Capture the cell that displays the provided text and extract its (X, Y) central coordinate. 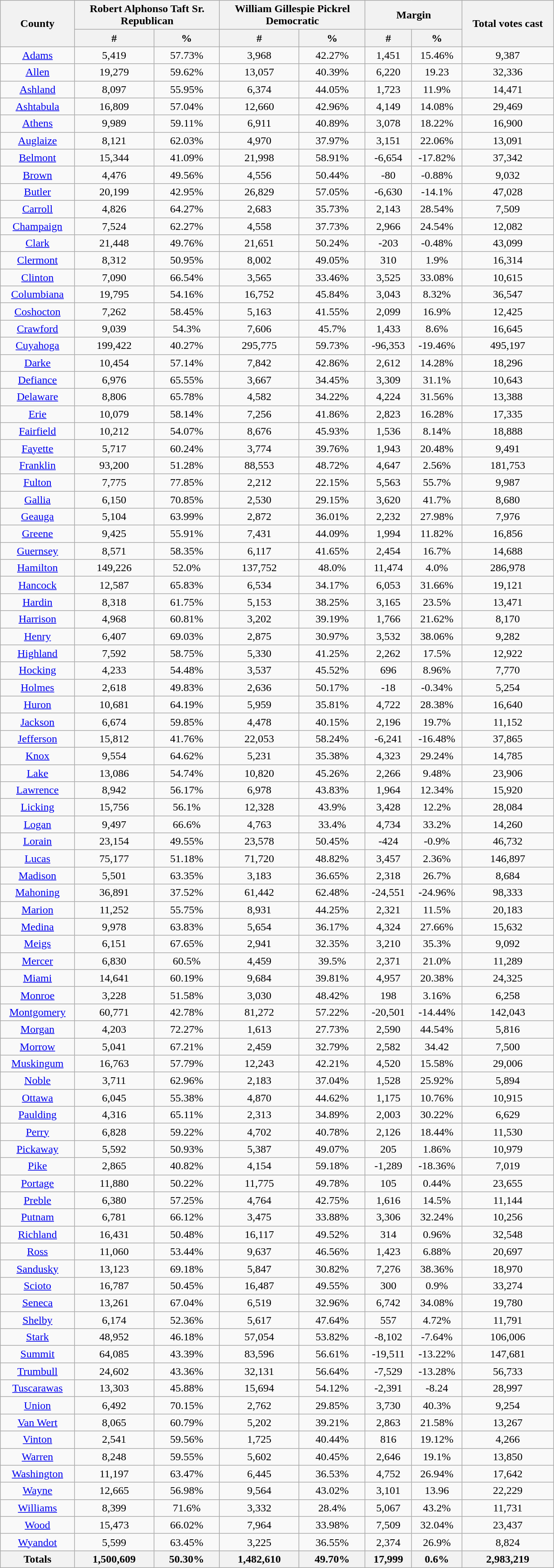
9,039 (114, 329)
7,592 (114, 653)
6.88% (437, 1251)
15,812 (114, 739)
Pike (38, 1166)
2,266 (388, 773)
2,872 (260, 517)
27.98% (437, 517)
29,006 (508, 1064)
16.9% (437, 312)
48.72% (332, 465)
Wood (38, 1525)
53.82% (332, 1337)
28.4% (332, 1508)
1,964 (388, 790)
6,674 (114, 722)
2.56% (437, 465)
33.88% (332, 1217)
35.3% (437, 944)
22,053 (260, 739)
44.62% (332, 1098)
Scioto (38, 1286)
3,210 (388, 944)
43,099 (508, 243)
-0.9% (437, 841)
Muskingum (38, 1064)
5,816 (508, 1029)
7,524 (114, 226)
24,602 (114, 1371)
3,711 (114, 1081)
Butler (38, 192)
1,536 (388, 431)
5,330 (260, 653)
-80 (388, 175)
1,725 (260, 1440)
7,775 (114, 482)
County (38, 23)
16,752 (260, 295)
7,019 (508, 1166)
Allen (38, 72)
51.28% (187, 465)
-13.22% (437, 1354)
3,537 (260, 670)
Total votes cast (508, 23)
2,941 (260, 944)
29.85% (332, 1405)
56.1% (187, 807)
5,153 (260, 602)
24.54% (437, 226)
4,324 (388, 927)
50.93% (187, 1149)
54.16% (187, 295)
2,683 (260, 209)
23.5% (437, 602)
Meigs (38, 944)
10,454 (114, 363)
-17.82% (437, 158)
57.25% (187, 1200)
11.5% (437, 910)
Lawrence (38, 790)
62.96% (187, 1081)
2,582 (388, 1047)
13,388 (508, 397)
Erie (38, 414)
42.86% (332, 363)
26.94% (437, 1474)
Darke (38, 363)
66.12% (187, 1217)
81,272 (260, 1012)
Paulding (38, 1115)
15,632 (508, 927)
42.75% (332, 1200)
57.05% (332, 192)
11,152 (508, 722)
59.18% (332, 1166)
11,791 (508, 1320)
28,997 (508, 1388)
45.52% (332, 670)
Morgan (38, 1029)
36.01% (332, 517)
4,520 (388, 1064)
Fayette (38, 448)
Pickaway (38, 1149)
-8,102 (388, 1337)
Union (38, 1405)
4,870 (260, 1098)
2,541 (114, 1440)
4,752 (388, 1474)
2,618 (114, 687)
59.22% (187, 1132)
3,306 (388, 1217)
3,030 (260, 995)
57.22% (332, 1012)
12.2% (437, 807)
2,612 (388, 363)
6,534 (260, 585)
10,820 (260, 773)
41.86% (332, 414)
41.65% (332, 551)
52.36% (187, 1320)
13,123 (114, 1268)
41.25% (332, 653)
98,333 (508, 893)
5,563 (388, 482)
4,266 (508, 1440)
56,733 (508, 1371)
37.04% (332, 1081)
Harrison (38, 619)
58.35% (187, 551)
2,374 (388, 1542)
20,697 (508, 1251)
37.52% (187, 893)
14.08% (437, 106)
2.36% (437, 859)
64,085 (114, 1354)
3,165 (388, 602)
19,780 (508, 1303)
Lucas (38, 859)
Henry (38, 636)
56.17% (187, 790)
1.9% (437, 260)
8,571 (114, 551)
2,875 (260, 636)
2,459 (260, 1047)
56.64% (332, 1371)
38.36% (437, 1268)
14,785 (508, 756)
314 (388, 1234)
26.7% (437, 876)
9,978 (114, 927)
13,850 (508, 1457)
16,117 (260, 1234)
6,828 (114, 1132)
Auglaize (38, 141)
49.70% (332, 1559)
12,243 (260, 1064)
8,680 (508, 500)
6,742 (388, 1303)
43.36% (187, 1371)
2,983,219 (508, 1559)
27.73% (332, 1029)
50.95% (187, 260)
22,229 (508, 1491)
2,313 (260, 1115)
17,999 (388, 1559)
46.56% (332, 1251)
38.06% (437, 636)
Delaware (38, 397)
36.65% (332, 876)
300 (388, 1286)
13.96 (437, 1491)
5,202 (260, 1423)
7,500 (508, 1047)
7,964 (260, 1525)
4.72% (437, 1320)
6,830 (114, 961)
Champaign (38, 226)
34.08% (437, 1303)
106,006 (508, 1337)
54.48% (187, 670)
-2,391 (388, 1388)
0.44% (437, 1183)
9,564 (260, 1491)
32.04% (437, 1525)
45.7% (332, 329)
25.92% (437, 1081)
18.44% (437, 1132)
Clermont (38, 260)
13,303 (114, 1388)
1,766 (388, 619)
2,530 (260, 500)
51.58% (187, 995)
36.55% (332, 1542)
Margin (414, 15)
56.98% (187, 1491)
12,587 (114, 585)
Sandusky (38, 1268)
6,150 (114, 500)
1,943 (388, 448)
77.85% (187, 482)
30.97% (332, 636)
59.73% (332, 346)
26.9% (437, 1542)
7,090 (114, 277)
Montgomery (38, 1012)
3,475 (260, 1217)
58.45% (187, 312)
3,228 (114, 995)
2,865 (114, 1166)
-6,654 (388, 158)
40.78% (332, 1132)
-14.1% (437, 192)
27.66% (437, 927)
495,197 (508, 346)
4,722 (388, 705)
60.19% (187, 978)
816 (388, 1440)
2,183 (260, 1081)
29.15% (332, 500)
13,471 (508, 602)
2,143 (388, 209)
66.6% (187, 824)
32.96% (332, 1303)
16,645 (508, 329)
67.65% (187, 944)
Madison (38, 876)
13,057 (260, 72)
Warren (38, 1457)
Carroll (38, 209)
60.81% (187, 619)
3,667 (260, 380)
14.28% (437, 363)
Portage (38, 1183)
Ottawa (38, 1098)
9,497 (114, 824)
557 (388, 1320)
Fairfield (38, 431)
37,342 (508, 158)
5,041 (114, 1047)
50.44% (332, 175)
2,966 (388, 226)
16,431 (114, 1234)
3,151 (388, 141)
-24.96% (437, 893)
11,252 (114, 910)
37.97% (332, 141)
3,620 (388, 500)
2,762 (260, 1405)
Robert Alphonso Taft Sr.Republican (147, 15)
2,318 (388, 876)
18.22% (437, 123)
2,126 (388, 1132)
30.22% (437, 1115)
9,989 (114, 123)
Highland (38, 653)
-7,529 (388, 1371)
23,154 (114, 841)
24,325 (508, 978)
38.25% (332, 602)
54.3% (187, 329)
Vinton (38, 1440)
142,043 (508, 1012)
Shelby (38, 1320)
Coshocton (38, 312)
Licking (38, 807)
11,731 (508, 1508)
2,099 (388, 312)
40.39% (332, 72)
3,774 (260, 448)
34.45% (332, 380)
6,911 (260, 123)
32.35% (332, 944)
6,117 (260, 551)
3,183 (260, 876)
5,717 (114, 448)
3,457 (388, 859)
20,199 (114, 192)
19,121 (508, 585)
3.16% (437, 995)
15,694 (260, 1388)
9,254 (508, 1405)
11.82% (437, 534)
1,451 (388, 55)
7,842 (260, 363)
36,547 (508, 295)
6,045 (114, 1098)
1,994 (388, 534)
3,428 (388, 807)
9,684 (260, 978)
22.15% (332, 482)
72.27% (187, 1029)
50.24% (332, 243)
Adams (38, 55)
34.89% (332, 1115)
16,809 (114, 106)
31.1% (437, 380)
Noble (38, 1081)
17,642 (508, 1474)
17.5% (437, 653)
3,730 (388, 1405)
6,053 (388, 585)
-96,353 (388, 346)
5,163 (260, 312)
37.73% (332, 226)
8,002 (260, 260)
4,203 (114, 1029)
2,003 (388, 1115)
9,282 (508, 636)
21,651 (260, 243)
Ashtabula (38, 106)
5,104 (114, 517)
64.27% (187, 209)
36.53% (332, 1474)
44.54% (437, 1029)
23,437 (508, 1525)
11.9% (437, 89)
-13.28% (437, 1371)
3,332 (260, 1508)
6,519 (260, 1303)
6,407 (114, 636)
19.7% (437, 722)
2,232 (388, 517)
696 (388, 670)
4.0% (437, 568)
6,978 (260, 790)
21.62% (437, 619)
Richland (38, 1234)
9,987 (508, 482)
149,226 (114, 568)
Athens (38, 123)
49.83% (187, 687)
147,681 (508, 1354)
54.74% (187, 773)
5,231 (260, 756)
45.88% (187, 1388)
6,174 (114, 1320)
4,316 (114, 1115)
66.54% (187, 277)
56.61% (332, 1354)
47,028 (508, 192)
13,086 (114, 773)
37,865 (508, 739)
181,753 (508, 465)
67.04% (187, 1303)
8,318 (114, 602)
3,101 (388, 1491)
21,998 (260, 158)
50.22% (187, 1183)
2,454 (388, 551)
39.21% (332, 1423)
10,212 (114, 431)
8.96% (437, 670)
35.73% (332, 209)
Totals (38, 1559)
65.55% (187, 380)
Wyandot (38, 1542)
8.32% (437, 295)
40.27% (187, 346)
16.7% (437, 551)
4,154 (260, 1166)
5,602 (260, 1457)
44.05% (332, 89)
7,262 (114, 312)
7,770 (508, 670)
19.1% (437, 1457)
50.17% (332, 687)
40.3% (437, 1405)
11,880 (114, 1183)
1,528 (388, 1081)
2,823 (388, 414)
6,445 (260, 1474)
Miami (38, 978)
6,492 (114, 1405)
11,197 (114, 1474)
1,723 (388, 89)
57.79% (187, 1064)
Brown (38, 175)
57,054 (260, 1337)
64.19% (187, 705)
8,806 (114, 397)
3,525 (388, 277)
71.6% (187, 1508)
49.07% (332, 1149)
3,043 (388, 295)
33.4% (332, 824)
63.47% (187, 1474)
40.45% (332, 1457)
65.78% (187, 397)
16,314 (508, 260)
Tuscarawas (38, 1388)
-0.48% (437, 243)
49.78% (332, 1183)
63.99% (187, 517)
Seneca (38, 1303)
4,957 (388, 978)
Fulton (38, 482)
40.82% (187, 1166)
Trumbull (38, 1371)
42.78% (187, 1012)
23,906 (508, 773)
23,578 (260, 841)
7,276 (388, 1268)
2,212 (260, 482)
6,258 (508, 995)
Preble (38, 1200)
40.44% (332, 1440)
2,321 (388, 910)
Putnam (38, 1217)
4,459 (260, 961)
-18.36% (437, 1166)
14,688 (508, 551)
1,482,610 (260, 1559)
8,170 (508, 619)
16.28% (437, 414)
32,336 (508, 72)
16,900 (508, 123)
2,371 (388, 961)
54.07% (187, 431)
4,476 (114, 175)
3,078 (388, 123)
48.42% (332, 995)
18,888 (508, 431)
66.02% (187, 1525)
12.34% (437, 790)
8,312 (114, 260)
30.82% (332, 1268)
58.24% (332, 739)
Wayne (38, 1491)
Cuyahoga (38, 346)
48.82% (332, 859)
1,433 (388, 329)
58.75% (187, 653)
5,254 (508, 687)
49.76% (187, 243)
18,970 (508, 1268)
4,702 (260, 1132)
39.5% (332, 961)
7,976 (508, 517)
12,922 (508, 653)
44.09% (332, 534)
65.11% (187, 1115)
11,144 (508, 1200)
14.5% (437, 1200)
9,637 (260, 1251)
16,640 (508, 705)
42.96% (332, 106)
70.85% (187, 500)
31.56% (437, 397)
3,225 (260, 1542)
286,978 (508, 568)
49.05% (332, 260)
205 (388, 1149)
Ross (38, 1251)
-18 (388, 687)
3,532 (388, 636)
15,344 (114, 158)
3,309 (388, 380)
6,976 (114, 380)
20,183 (508, 910)
8,931 (260, 910)
Van Wert (38, 1423)
1,423 (388, 1251)
21.0% (437, 961)
Marion (38, 910)
7,431 (260, 534)
9,554 (114, 756)
42.27% (332, 55)
55.75% (187, 910)
-7.64% (437, 1337)
146,897 (508, 859)
55.91% (187, 534)
9.48% (437, 773)
50.30% (187, 1559)
42.21% (332, 1064)
61.75% (187, 602)
-14.44% (437, 1012)
13,261 (114, 1303)
4,582 (260, 397)
55.38% (187, 1098)
-203 (388, 243)
20.48% (437, 448)
53.44% (187, 1251)
59.56% (187, 1440)
-24,551 (388, 893)
8,399 (114, 1508)
137,752 (260, 568)
64.62% (187, 756)
5,959 (260, 705)
6,151 (114, 944)
45.84% (332, 295)
19,279 (114, 72)
17,335 (508, 414)
13,091 (508, 141)
8,248 (114, 1457)
Huron (38, 705)
22.06% (437, 141)
11,474 (388, 568)
10,615 (508, 277)
2,262 (388, 653)
33.98% (332, 1525)
310 (388, 260)
32,131 (260, 1371)
39.81% (332, 978)
70.15% (187, 1405)
29.24% (437, 756)
7,606 (260, 329)
19,795 (114, 295)
Franklin (38, 465)
8,065 (114, 1423)
67.21% (187, 1047)
8,824 (508, 1542)
4,968 (114, 619)
-6,630 (388, 192)
28.38% (437, 705)
8,676 (260, 431)
15.58% (437, 1064)
11,775 (260, 1183)
62.48% (332, 893)
-19,511 (388, 1354)
Greene (38, 534)
5,387 (260, 1149)
42.95% (187, 192)
Stark (38, 1337)
Mercer (38, 961)
1.86% (437, 1149)
48,952 (114, 1337)
36.17% (332, 927)
43.83% (332, 790)
0.9% (437, 1286)
Hocking (38, 670)
5,617 (260, 1320)
15,473 (114, 1525)
1,175 (388, 1098)
59.85% (187, 722)
26,829 (260, 192)
8.14% (437, 431)
36,891 (114, 893)
6,380 (114, 1200)
-424 (388, 841)
Ashland (38, 89)
Columbiana (38, 295)
Hamilton (38, 568)
Gallia (38, 500)
23,655 (508, 1183)
21.58% (437, 1423)
6,781 (114, 1217)
9,387 (508, 55)
28.54% (437, 209)
8,121 (114, 141)
47.64% (332, 1320)
33.2% (437, 824)
-16.48% (437, 739)
18,296 (508, 363)
4,970 (260, 141)
6,629 (508, 1115)
32.24% (437, 1217)
35.38% (332, 756)
-20,501 (388, 1012)
71,720 (260, 859)
34.22% (332, 397)
William Gillespie PickrelDemocratic (293, 15)
60.5% (187, 961)
34.42 (437, 1047)
Belmont (38, 158)
34.17% (332, 585)
88,553 (260, 465)
75,177 (114, 859)
Holmes (38, 687)
4,478 (260, 722)
0.6% (437, 1559)
11,060 (114, 1251)
5,501 (114, 876)
19.23 (437, 72)
5,654 (260, 927)
2,196 (388, 722)
59.62% (187, 72)
2,646 (388, 1457)
19.12% (437, 1440)
13,267 (508, 1423)
5,419 (114, 55)
1,613 (260, 1029)
16,856 (508, 534)
295,775 (260, 346)
15,756 (114, 807)
57.14% (187, 363)
5,894 (508, 1081)
2,863 (388, 1423)
10,256 (508, 1217)
50.48% (187, 1234)
57.04% (187, 106)
8.6% (437, 329)
59.11% (187, 123)
4,734 (388, 824)
12,665 (114, 1491)
46.18% (187, 1337)
4,224 (388, 397)
4,556 (260, 175)
-6,241 (388, 739)
198 (388, 995)
46,732 (508, 841)
11,530 (508, 1132)
60.79% (187, 1423)
33.08% (437, 277)
Clark (38, 243)
33.46% (332, 277)
58.91% (332, 158)
16,787 (114, 1286)
60,771 (114, 1012)
5,592 (114, 1149)
32,548 (508, 1234)
16,487 (260, 1286)
199,422 (114, 346)
35.81% (332, 705)
44.25% (332, 910)
43.02% (332, 1491)
29,469 (508, 106)
62.03% (187, 141)
9,032 (508, 175)
45.26% (332, 773)
1,500,609 (114, 1559)
Geauga (38, 517)
-1,289 (388, 1166)
41.09% (187, 158)
9,491 (508, 448)
10.76% (437, 1098)
5,847 (260, 1268)
10,643 (508, 380)
63.45% (187, 1542)
39.19% (332, 619)
62.27% (187, 226)
93,200 (114, 465)
28,084 (508, 807)
6,220 (388, 72)
14,471 (508, 89)
3,202 (260, 619)
55.7% (437, 482)
Mahoning (38, 893)
7,256 (260, 414)
Summit (38, 1354)
43.9% (332, 807)
Medina (38, 927)
33,274 (508, 1286)
3,968 (260, 55)
10,681 (114, 705)
-0.88% (437, 175)
69.03% (187, 636)
10,915 (508, 1098)
5,599 (114, 1542)
45.93% (332, 431)
48.0% (332, 568)
12,082 (508, 226)
12,660 (260, 106)
Jefferson (38, 739)
51.18% (187, 859)
Lake (38, 773)
60.24% (187, 448)
10,079 (114, 414)
9,425 (114, 534)
-0.34% (437, 687)
40.15% (332, 722)
65.83% (187, 585)
12,425 (508, 312)
Williams (38, 1508)
4,764 (260, 1200)
58.14% (187, 414)
Lorain (38, 841)
4,233 (114, 670)
83,596 (260, 1354)
4,558 (260, 226)
Perry (38, 1132)
Washington (38, 1474)
Logan (38, 824)
8,097 (114, 89)
4,323 (388, 756)
59.55% (187, 1457)
3,565 (260, 277)
41.7% (437, 500)
57.73% (187, 55)
5,067 (388, 1508)
-8.24 (437, 1388)
14,641 (114, 978)
20.38% (437, 978)
49.56% (187, 175)
4,647 (388, 465)
-19.46% (437, 346)
40.89% (332, 123)
39.76% (332, 448)
63.83% (187, 927)
9,092 (508, 944)
Knox (38, 756)
63.35% (187, 876)
61,442 (260, 893)
55.95% (187, 89)
52.0% (187, 568)
49.52% (332, 1234)
54.12% (332, 1388)
Defiance (38, 380)
2,636 (260, 687)
10,979 (508, 1149)
Morrow (38, 1047)
Hardin (38, 602)
15.46% (437, 55)
0.96% (437, 1234)
43.39% (187, 1354)
6,374 (260, 89)
4,763 (260, 824)
11,289 (508, 961)
Hancock (38, 585)
41.76% (187, 739)
4,149 (388, 106)
43.2% (437, 1508)
21,448 (114, 243)
8,942 (114, 790)
Jackson (38, 722)
Guernsey (38, 551)
69.18% (187, 1268)
1,616 (388, 1200)
Clinton (38, 277)
Monroe (38, 995)
31.66% (437, 585)
4,826 (114, 209)
12,328 (260, 807)
2,590 (388, 1029)
Crawford (38, 329)
105 (388, 1183)
32.79% (332, 1047)
14,260 (508, 824)
16,763 (114, 1064)
8,684 (508, 876)
15,920 (508, 790)
41.55% (332, 312)
